Provide the (x, y) coordinate of the cell's center where the given text is located.  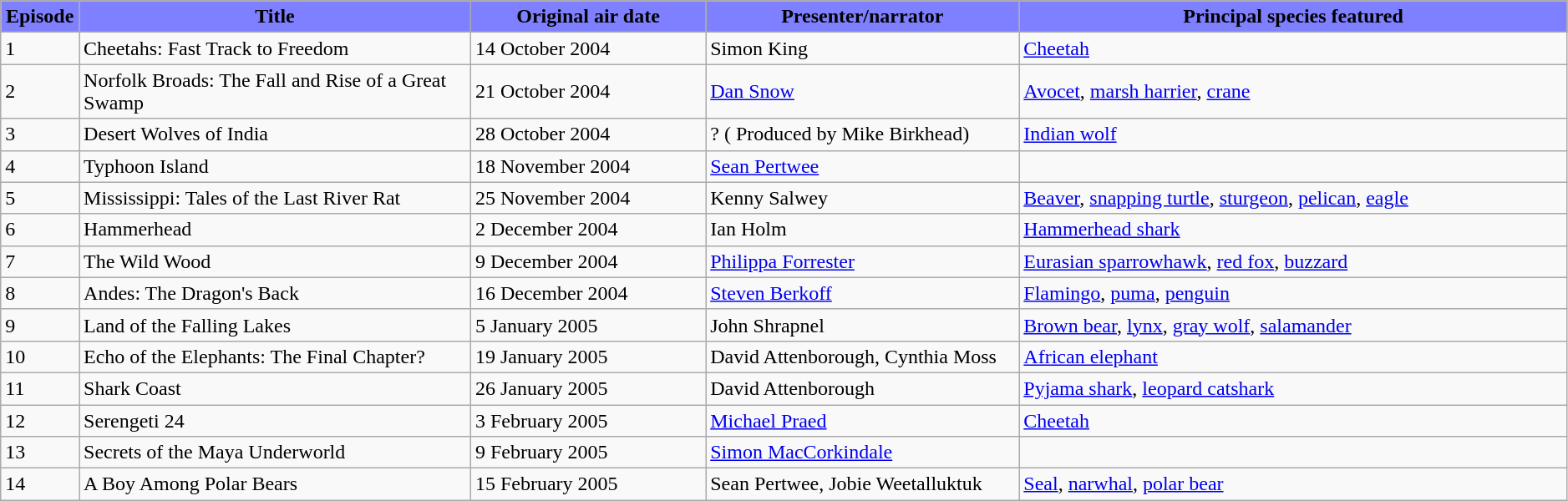
Kenny Salwey (862, 198)
1 (40, 48)
Sean Pertwee (862, 166)
Seal, narwhal, polar bear (1293, 484)
5 (40, 198)
21 October 2004 (588, 92)
Dan Snow (862, 92)
Pyjama shark, leopard catshark (1293, 388)
Typhoon Island (276, 166)
Desert Wolves of India (276, 134)
Shark Coast (276, 388)
Andes: The Dragon's Back (276, 293)
Presenter/narrator (862, 17)
David Attenborough (862, 388)
Steven Berkoff (862, 293)
9 February 2005 (588, 453)
? ( Produced by Mike Birkhead) (862, 134)
Simon King (862, 48)
5 January 2005 (588, 325)
Secrets of the Maya Underworld (276, 453)
The Wild Wood (276, 261)
Indian wolf (1293, 134)
16 December 2004 (588, 293)
Cheetahs: Fast Track to Freedom (276, 48)
10 (40, 357)
18 November 2004 (588, 166)
Original air date (588, 17)
Mississippi: Tales of the Last River Rat (276, 198)
13 (40, 453)
Philippa Forrester (862, 261)
Eurasian sparrowhawk, red fox, buzzard (1293, 261)
Echo of the Elephants: The Final Chapter? (276, 357)
Michael Praed (862, 420)
Hammerhead (276, 230)
3 February 2005 (588, 420)
26 January 2005 (588, 388)
Land of the Falling Lakes (276, 325)
Ian Holm (862, 230)
Brown bear, lynx, gray wolf, salamander (1293, 325)
3 (40, 134)
Beaver, snapping turtle, sturgeon, pelican, eagle (1293, 198)
David Attenborough, Cynthia Moss (862, 357)
9 December 2004 (588, 261)
Avocet, marsh harrier, crane (1293, 92)
Title (276, 17)
14 October 2004 (588, 48)
Flamingo, puma, penguin (1293, 293)
7 (40, 261)
A Boy Among Polar Bears (276, 484)
11 (40, 388)
African elephant (1293, 357)
14 (40, 484)
6 (40, 230)
2 (40, 92)
9 (40, 325)
2 December 2004 (588, 230)
Principal species featured (1293, 17)
Serengeti 24 (276, 420)
Norfolk Broads: The Fall and Rise of a Great Swamp (276, 92)
Simon MacCorkindale (862, 453)
25 November 2004 (588, 198)
15 February 2005 (588, 484)
Episode (40, 17)
12 (40, 420)
John Shrapnel (862, 325)
19 January 2005 (588, 357)
Sean Pertwee, Jobie Weetalluktuk (862, 484)
Hammerhead shark (1293, 230)
8 (40, 293)
28 October 2004 (588, 134)
4 (40, 166)
